Output the [x, y] coordinate of the center of the cell containing the given text.  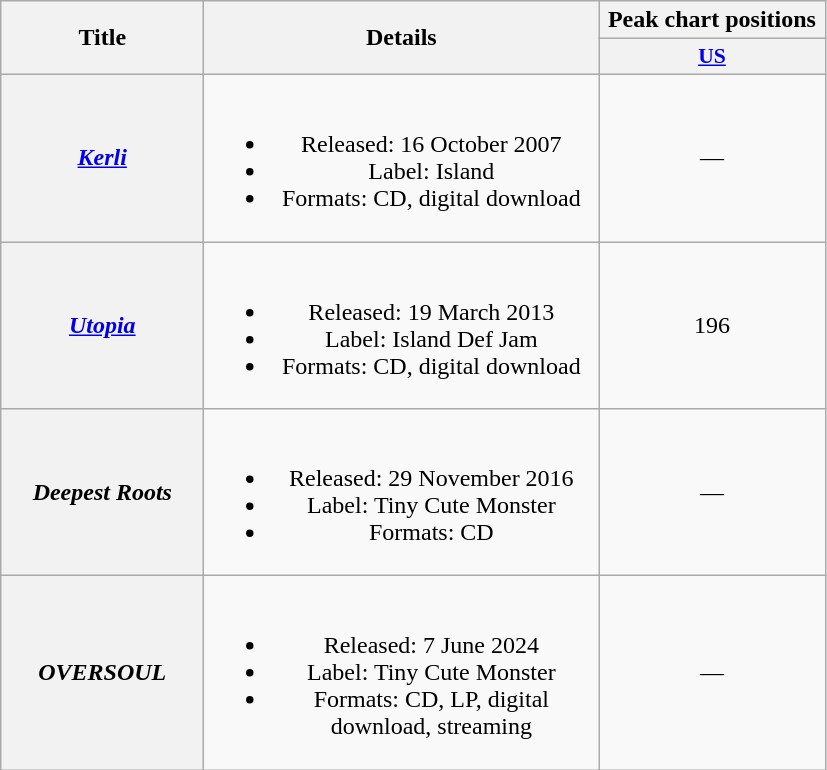
US [712, 57]
Details [402, 38]
196 [712, 326]
Utopia [102, 326]
Released: 19 March 2013Label: Island Def JamFormats: CD, digital download [402, 326]
OVERSOUL [102, 673]
Deepest Roots [102, 492]
Released: 16 October 2007Label: IslandFormats: CD, digital download [402, 158]
Peak chart positions [712, 20]
Kerli [102, 158]
Released: 29 November 2016Label: Tiny Cute MonsterFormats: CD [402, 492]
Title [102, 38]
Released: 7 June 2024Label: Tiny Cute MonsterFormats: CD, LP, digital download, streaming [402, 673]
